Locate the cell with the specified text and output its [x, y] center coordinate. 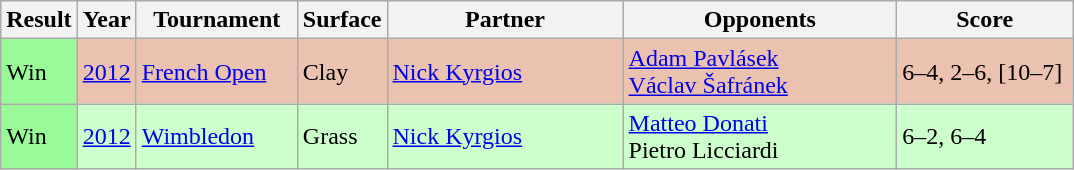
Surface [342, 20]
Wimbledon [216, 136]
Clay [342, 72]
6–2, 6–4 [985, 136]
6–4, 2–6, [10–7] [985, 72]
Adam Pavlásek Václav Šafránek [760, 72]
Opponents [760, 20]
Year [106, 20]
French Open [216, 72]
Matteo Donati Pietro Licciardi [760, 136]
Result [39, 20]
Tournament [216, 20]
Score [985, 20]
Grass [342, 136]
Partner [505, 20]
